Output the [x, y] coordinate of the center of the cell containing the given text.  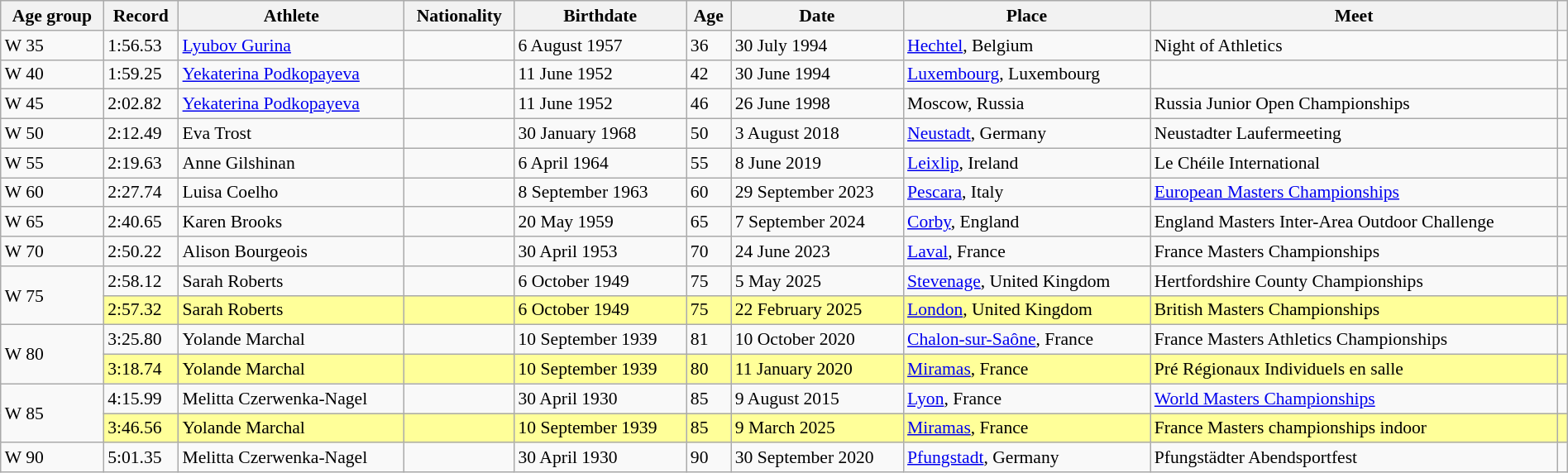
2:27.74 [141, 193]
7 September 2024 [817, 222]
Meet [1354, 16]
2:50.22 [141, 251]
European Masters Championships [1354, 193]
Leixlip, Ireland [1027, 163]
55 [709, 163]
Pfungstädter Abendsportfest [1354, 458]
Age [709, 16]
10 October 2020 [817, 340]
3:46.56 [141, 428]
6 August 1957 [600, 45]
70 [709, 251]
W 75 [52, 296]
29 September 2023 [817, 193]
26 June 1998 [817, 104]
24 June 2023 [817, 251]
46 [709, 104]
22 February 2025 [817, 310]
3:18.74 [141, 370]
W 70 [52, 251]
Laval, France [1027, 251]
80 [709, 370]
2:19.63 [141, 163]
2:58.12 [141, 281]
Anne Gilshinan [291, 163]
2:57.32 [141, 310]
9 March 2025 [817, 428]
Moscow, Russia [1027, 104]
3 August 2018 [817, 134]
Record [141, 16]
36 [709, 45]
Lyon, France [1027, 399]
5:01.35 [141, 458]
1:56.53 [141, 45]
British Masters Championships [1354, 310]
20 May 1959 [600, 222]
60 [709, 193]
30 July 1994 [817, 45]
Corby, England [1027, 222]
Date [817, 16]
2:02.82 [141, 104]
6 April 1964 [600, 163]
World Masters Championships [1354, 399]
Birthdate [600, 16]
Place [1027, 16]
30 January 1968 [600, 134]
Neustadt, Germany [1027, 134]
Luxembourg, Luxembourg [1027, 74]
London, United Kingdom [1027, 310]
30 September 2020 [817, 458]
9 August 2015 [817, 399]
Nationality [460, 16]
England Masters Inter-Area Outdoor Challenge [1354, 222]
W 90 [52, 458]
Le Chéile International [1354, 163]
Hertfordshire County Championships [1354, 281]
Pré Régionaux Individuels en salle [1354, 370]
France Masters Athletics Championships [1354, 340]
W 50 [52, 134]
Karen Brooks [291, 222]
8 September 1963 [600, 193]
4:15.99 [141, 399]
Alison Bourgeois [291, 251]
1:59.25 [141, 74]
W 55 [52, 163]
3:25.80 [141, 340]
Luisa Coelho [291, 193]
81 [709, 340]
30 April 1953 [600, 251]
11 January 2020 [817, 370]
50 [709, 134]
2:40.65 [141, 222]
W 45 [52, 104]
30 June 1994 [817, 74]
W 40 [52, 74]
Athlete [291, 16]
W 60 [52, 193]
65 [709, 222]
Age group [52, 16]
2:12.49 [141, 134]
90 [709, 458]
France Masters championships indoor [1354, 428]
Chalon-sur-Saône, France [1027, 340]
Pfungstadt, Germany [1027, 458]
Eva Trost [291, 134]
Pescara, Italy [1027, 193]
Neustadter Laufermeeting [1354, 134]
Night of Athletics [1354, 45]
Hechtel, Belgium [1027, 45]
W 80 [52, 354]
Russia Junior Open Championships [1354, 104]
Lyubov Gurina [291, 45]
W 85 [52, 413]
France Masters Championships [1354, 251]
5 May 2025 [817, 281]
8 June 2019 [817, 163]
W 65 [52, 222]
Stevenage, United Kingdom [1027, 281]
W 35 [52, 45]
42 [709, 74]
